Detect which cell encompasses the target text, then output its [X, Y] center coordinate. 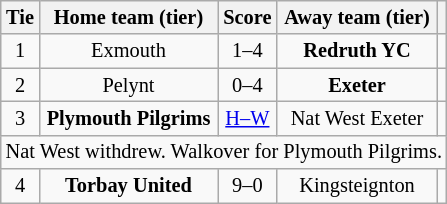
9–0 [248, 186]
Torbay United [128, 186]
0–4 [248, 85]
Kingsteignton [357, 186]
1 [20, 51]
Score [248, 17]
3 [20, 118]
H–W [248, 118]
Tie [20, 17]
Plymouth Pilgrims [128, 118]
4 [20, 186]
Exmouth [128, 51]
Exeter [357, 85]
Redruth YC [357, 51]
Nat West Exeter [357, 118]
2 [20, 85]
Home team (tier) [128, 17]
Nat West withdrew. Walkover for Plymouth Pilgrims. [224, 152]
Pelynt [128, 85]
1–4 [248, 51]
Away team (tier) [357, 17]
